Determine the (X, Y) coordinate at the center of the cell enclosing the given text.  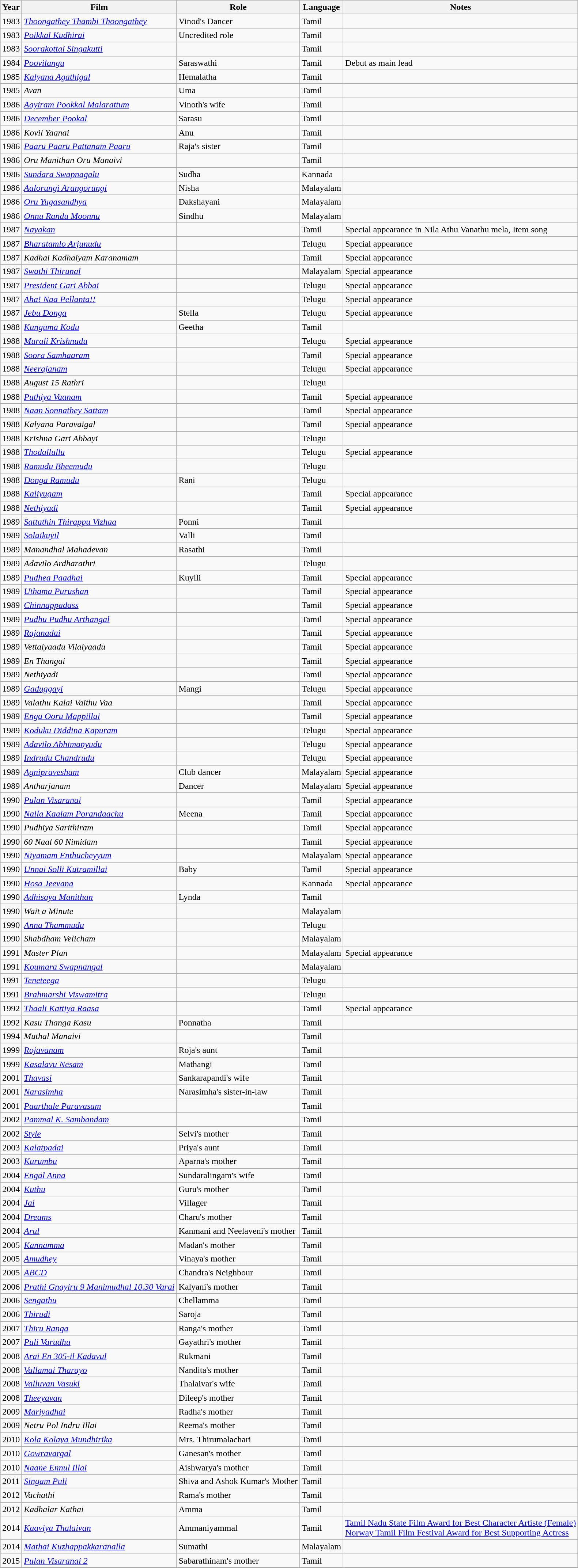
Shabdham Velicham (99, 939)
Nisha (238, 188)
Sabarathinam's mother (238, 1561)
Vinod's Dancer (238, 21)
Ponni (238, 522)
Engal Anna (99, 1175)
Radha's mother (238, 1412)
Adhisaya Manithan (99, 897)
Aparna's mother (238, 1161)
Onnu Randu Moonnu (99, 216)
Arul (99, 1231)
Theeyavan (99, 1398)
Shiva and Ashok Kumar's Mother (238, 1481)
Selvi's mother (238, 1134)
1984 (11, 63)
Mrs. Thirumalachari (238, 1439)
Kuthu (99, 1189)
Sengathu (99, 1301)
Tamil Nadu State Film Award for Best Character Artiste (Female) Norway Tamil Film Festival Award for Best Supporting Actress (461, 1528)
Kannamma (99, 1245)
Kanmani and Neelaveni's mother (238, 1231)
Poikkal Kudhirai (99, 35)
Paaru Paaru Pattanam Paaru (99, 146)
Naane Ennul Illai (99, 1467)
Notes (461, 7)
Ramudu Bheemudu (99, 466)
1994 (11, 1036)
Anna Thammudu (99, 925)
Villager (238, 1203)
Role (238, 7)
2015 (11, 1561)
Thoongathey Thambi Thoongathey (99, 21)
Arai En 305-il Kadavul (99, 1356)
Neerajanam (99, 369)
Kalyana Agathigal (99, 77)
Manandhal Mahadevan (99, 549)
Hemalatha (238, 77)
En Thangai (99, 661)
Enga Ooru Mappillai (99, 716)
Niyamam Enthucheyyum (99, 856)
Agnipravesham (99, 772)
Rajanadai (99, 633)
Aishwarya's mother (238, 1467)
Kasu Thanga Kasu (99, 1022)
Amma (238, 1509)
Special appearance in Nila Athu Vanathu mela, Item song (461, 230)
Lynda (238, 897)
Gaduggayi (99, 689)
Language (322, 7)
Vettaiyaadu Vilaiyaadu (99, 647)
Sudha (238, 174)
Ammaniyammal (238, 1528)
Sarasu (238, 118)
Avan (99, 91)
Teneteega (99, 981)
Kovil Yaanai (99, 132)
August 15 Rathri (99, 383)
Adavilo Ardharathri (99, 563)
Debut as main lead (461, 63)
Swathi Thirunal (99, 271)
Nalla Kaalam Porandaachu (99, 814)
Oru Yugasandhya (99, 202)
Stella (238, 313)
Kasalavu Nesam (99, 1064)
Soora Samhaaram (99, 355)
Vinoth's wife (238, 104)
ABCD (99, 1272)
Madan's mother (238, 1245)
Uncredited role (238, 35)
Baby (238, 869)
Kalyana Paravaigal (99, 425)
Singam Puli (99, 1481)
Geetha (238, 327)
Sumathi (238, 1547)
Uma (238, 91)
Uthama Purushan (99, 591)
Murali Krishnudu (99, 341)
Donga Ramudu (99, 480)
Kola Kolaya Mundhirika (99, 1439)
Ponnatha (238, 1022)
Narasimha (99, 1092)
Krishna Gari Abbayi (99, 438)
Sattathin Thirappu Vizhaa (99, 522)
Jai (99, 1203)
2011 (11, 1481)
Solaikuyil (99, 536)
Dakshayani (238, 202)
Charu's mother (238, 1217)
Thodallullu (99, 452)
Kadhai Kadhaiyam Karanamam (99, 258)
Sankarapandi's wife (238, 1078)
Vallamai Tharayo (99, 1370)
Rojavanam (99, 1050)
Pulan Visaranai 2 (99, 1561)
Sundaralingam's wife (238, 1175)
Sindhu (238, 216)
Mariyadhai (99, 1412)
Aayiram Pookkal Malarattum (99, 104)
Koumara Swapnangal (99, 967)
Kurumbu (99, 1161)
Dancer (238, 786)
Anu (238, 132)
Mangi (238, 689)
Wait a Minute (99, 911)
Thaali Kattiya Raasa (99, 1008)
Antharjanam (99, 786)
Valli (238, 536)
Sundara Swapnagalu (99, 174)
Saroja (238, 1314)
Film (99, 7)
Dreams (99, 1217)
Rani (238, 480)
Puthiya Vaanam (99, 396)
Kadhalar Kathai (99, 1509)
Poovilangu (99, 63)
Saraswathi (238, 63)
Unnai Solli Kutramillai (99, 869)
Gowravargal (99, 1453)
Valathu Kalai Vaithu Vaa (99, 703)
Priya's aunt (238, 1148)
Kaaviya Thalaivan (99, 1528)
Puli Varudhu (99, 1342)
Aha! Naa Pellanta!! (99, 299)
Chellamma (238, 1301)
Nandita's mother (238, 1370)
Paarthale Paravasam (99, 1106)
Valluvan Vasuki (99, 1384)
Dileep's mother (238, 1398)
Kalyani's mother (238, 1286)
Thirudi (99, 1314)
Kunguma Kodu (99, 327)
December Pookal (99, 118)
60 Naal 60 Nimidam (99, 841)
Pudhiya Sarithiram (99, 827)
Kalatpadai (99, 1148)
Rama's mother (238, 1495)
Thiru Ranga (99, 1328)
Thavasi (99, 1078)
Naan Sonnathey Sattam (99, 411)
Thalaivar's wife (238, 1384)
Rukmani (238, 1356)
Nayakan (99, 230)
Ranga's mother (238, 1328)
Bharatamlo Arjunudu (99, 244)
Netru Pol Indru Illai (99, 1426)
President Gari Abbai (99, 285)
Roja's aunt (238, 1050)
Style (99, 1134)
Brahmarshi Viswamitra (99, 994)
Muthal Manaivi (99, 1036)
Pulan Visaranai (99, 800)
Gayathri's mother (238, 1342)
Jebu Donga (99, 313)
Pammal K. Sambandam (99, 1120)
Koduku Diddina Kapuram (99, 730)
Mathangi (238, 1064)
Raja's sister (238, 146)
Guru's mother (238, 1189)
Club dancer (238, 772)
Vinaya's mother (238, 1259)
Soorakottai Singakutti (99, 49)
Pudhu Pudhu Arthangal (99, 619)
Oru Manithan Oru Manaivi (99, 160)
Master Plan (99, 953)
Aalorungi Arangorungi (99, 188)
Kuyili (238, 577)
Amudhey (99, 1259)
Kaliyugam (99, 494)
Reema's mother (238, 1426)
Chinnappadass (99, 605)
Indrudu Chandrudu (99, 758)
Ganesan's mother (238, 1453)
Hosa Jeevana (99, 883)
Meena (238, 814)
Narasimha's sister-in-law (238, 1092)
Mathai Kuzhappakkaranalla (99, 1547)
Chandra's Neighbour (238, 1272)
Pudhea Paadhai (99, 577)
Year (11, 7)
Vachathi (99, 1495)
Rasathi (238, 549)
Adavilo Abhimanyudu (99, 744)
Prathi Gnayiru 9 Manimudhal 10.30 Varai (99, 1286)
